Provide the [X, Y] coordinate of the cell's center where the given text is located.  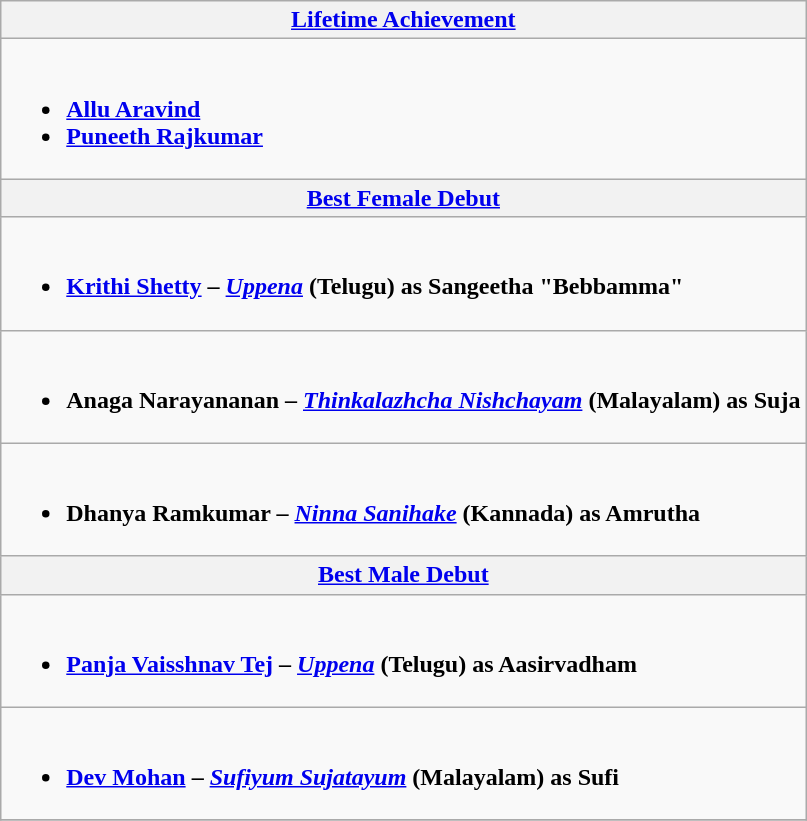
Anaga Narayananan – Thinkalazhcha Nishchayam (Malayalam) as Suja [404, 386]
Krithi Shetty – Uppena (Telugu) as Sangeetha "Bebbamma" [404, 274]
Best Male Debut [404, 575]
Best Female Debut [404, 198]
Allu AravindPuneeth Rajkumar [404, 109]
Panja Vaisshnav Tej – Uppena (Telugu) as Aasirvadham [404, 650]
Dev Mohan – Sufiyum Sujatayum (Malayalam) as Sufi [404, 764]
Dhanya Ramkumar – Ninna Sanihake (Kannada) as Amrutha [404, 500]
Lifetime Achievement [404, 20]
